Search for the cell housing the specified text and yield its (X, Y) center coordinate. 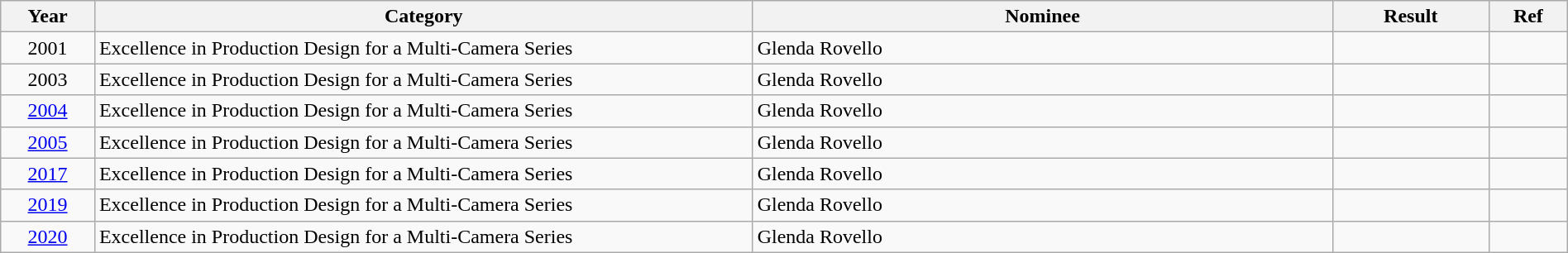
Nominee (1042, 17)
Ref (1528, 17)
2019 (48, 205)
2005 (48, 142)
Year (48, 17)
2017 (48, 174)
2003 (48, 79)
2004 (48, 111)
2020 (48, 236)
Result (1411, 17)
Category (423, 17)
2001 (48, 48)
